Output the [x, y] coordinate of the center of the cell containing the given text.  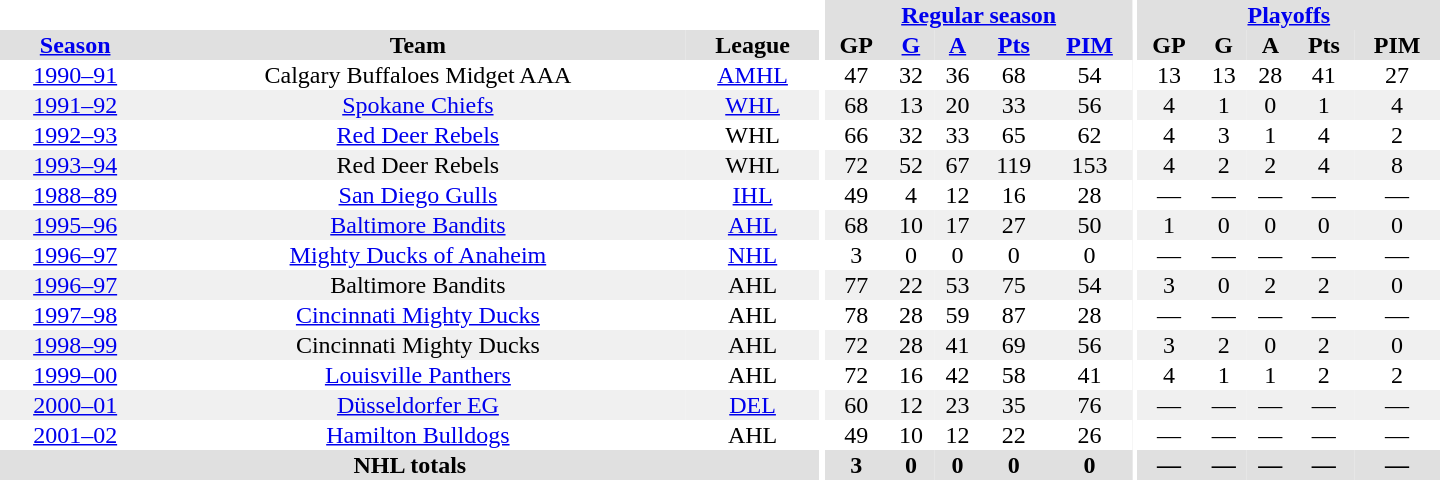
1988–89 [75, 195]
2000–01 [75, 405]
1991–92 [75, 105]
Playoffs [1289, 15]
1997–98 [75, 315]
76 [1090, 405]
36 [958, 75]
50 [1090, 225]
17 [958, 225]
77 [856, 285]
53 [958, 285]
League [753, 45]
59 [958, 315]
Season [75, 45]
DEL [753, 405]
Louisville Panthers [418, 375]
58 [1014, 375]
78 [856, 315]
62 [1090, 135]
Calgary Buffaloes Midget AAA [418, 75]
60 [856, 405]
Spokane Chiefs [418, 105]
20 [958, 105]
1998–99 [75, 345]
1990–91 [75, 75]
35 [1014, 405]
1995–96 [75, 225]
San Diego Gulls [418, 195]
2001–02 [75, 435]
Regular season [979, 15]
119 [1014, 165]
1993–94 [75, 165]
8 [1397, 165]
23 [958, 405]
26 [1090, 435]
NHL [753, 255]
47 [856, 75]
Team [418, 45]
1992–93 [75, 135]
87 [1014, 315]
75 [1014, 285]
65 [1014, 135]
69 [1014, 345]
42 [958, 375]
1999–00 [75, 375]
NHL totals [410, 465]
AMHL [753, 75]
67 [958, 165]
Düsseldorfer EG [418, 405]
52 [912, 165]
Mighty Ducks of Anaheim [418, 255]
IHL [753, 195]
Hamilton Bulldogs [418, 435]
66 [856, 135]
153 [1090, 165]
